Find where the given text appears and provide that cell's center as [x, y] coordinate. 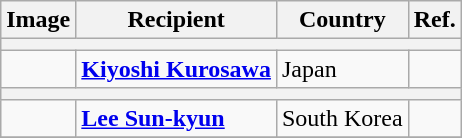
Recipient [176, 20]
South Korea [342, 118]
Lee Sun-kyun [176, 118]
Ref. [434, 20]
Japan [342, 69]
Country [342, 20]
Kiyoshi Kurosawa [176, 69]
Image [38, 20]
